Provide the [X, Y] coordinate of the cell's center where the given text is located.  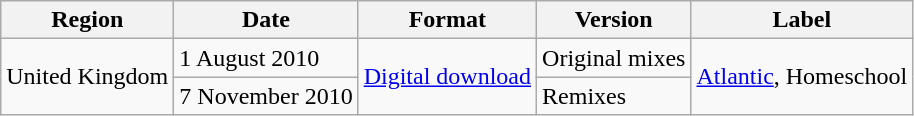
Region [88, 20]
Date [266, 20]
1 August 2010 [266, 58]
Version [614, 20]
Remixes [614, 96]
Original mixes [614, 58]
Format [447, 20]
7 November 2010 [266, 96]
Digital download [447, 77]
Label [802, 20]
United Kingdom [88, 77]
Atlantic, Homeschool [802, 77]
